Identify which cell holds the provided text, then report its (X, Y) central coordinate. 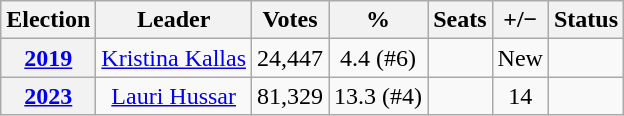
Seats (460, 20)
13.3 (#4) (378, 96)
4.4 (#6) (378, 58)
2023 (48, 96)
+/− (520, 20)
81,329 (290, 96)
24,447 (290, 58)
Leader (174, 20)
Status (586, 20)
Kristina Kallas (174, 58)
2019 (48, 58)
Votes (290, 20)
14 (520, 96)
New (520, 58)
% (378, 20)
Lauri Hussar (174, 96)
Election (48, 20)
